Provide the (X, Y) coordinate of the cell's center where the given text is located.  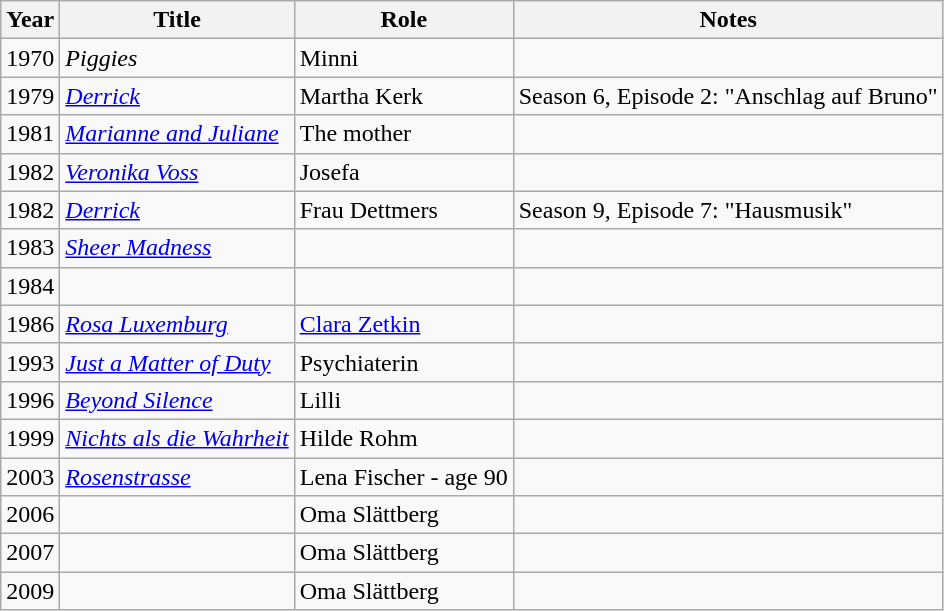
1986 (30, 324)
Frau Dettmers (404, 210)
1970 (30, 58)
Sheer Madness (177, 248)
2006 (30, 515)
Role (404, 20)
1996 (30, 400)
Veronika Voss (177, 172)
2009 (30, 591)
Just a Matter of Duty (177, 362)
Year (30, 20)
Season 6, Episode 2: "Anschlag auf Bruno" (728, 96)
Rosenstrasse (177, 477)
Martha Kerk (404, 96)
Lilli (404, 400)
Notes (728, 20)
Beyond Silence (177, 400)
Season 9, Episode 7: "Hausmusik" (728, 210)
The mother (404, 134)
1993 (30, 362)
Minni (404, 58)
Josefa (404, 172)
Psychiaterin (404, 362)
1979 (30, 96)
Marianne and Juliane (177, 134)
Nichts als die Wahrheit (177, 438)
Hilde Rohm (404, 438)
Piggies (177, 58)
2003 (30, 477)
1981 (30, 134)
1984 (30, 286)
Lena Fischer - age 90 (404, 477)
1983 (30, 248)
1999 (30, 438)
2007 (30, 553)
Clara Zetkin (404, 324)
Rosa Luxemburg (177, 324)
Title (177, 20)
